Capture the cell that displays the provided text and extract its (X, Y) central coordinate. 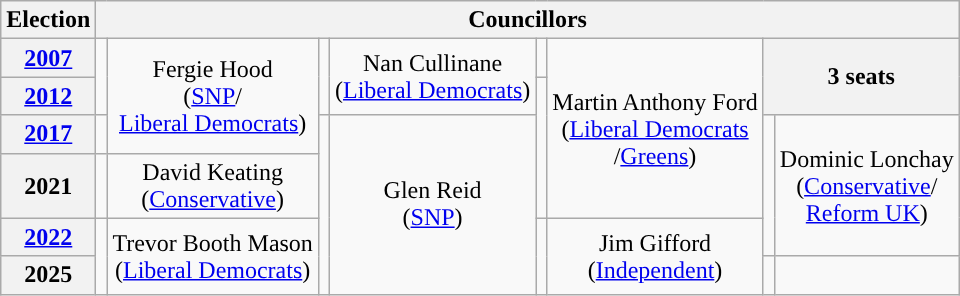
2012 (48, 96)
3 seats (861, 77)
2022 (48, 237)
Glen Reid(SNP) (432, 204)
2021 (48, 186)
2017 (48, 134)
Fergie Hood(SNP/Liberal Democrats) (213, 96)
Election (48, 20)
Martin Anthony Ford(Liberal Democrats/Greens) (655, 128)
Jim Gifford(Independent) (655, 256)
Trevor Booth Mason(Liberal Democrats) (213, 256)
Dominic Lonchay(Conservative/Reform UK) (866, 186)
Nan Cullinane(Liberal Democrats) (432, 77)
David Keating(Conservative) (213, 186)
2025 (48, 275)
Councillors (528, 20)
2007 (48, 58)
